From the cell containing the given text, extract its center point as [x, y] coordinate. 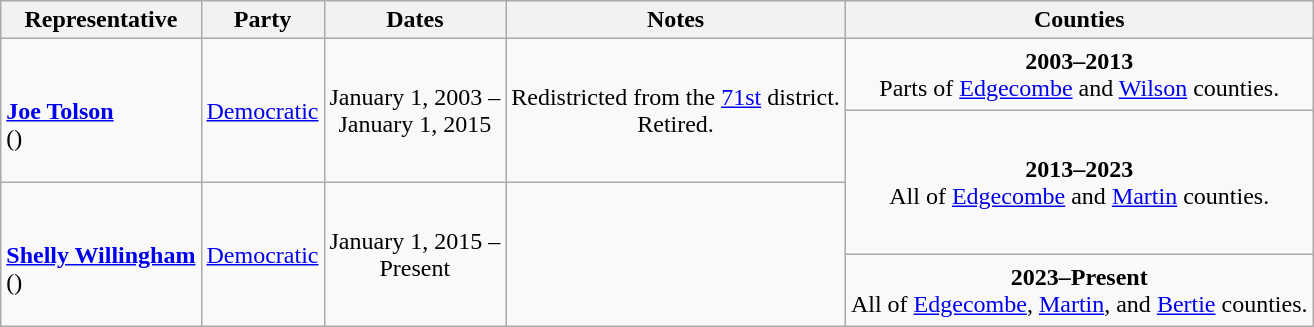
January 1, 2015 – Present [415, 255]
2003–2013 Parts of Edgecombe and Wilson counties. [1079, 75]
Notes [676, 20]
Shelly Willingham() [101, 255]
Counties [1079, 20]
Joe Tolson() [101, 111]
Redistricted from the 71st district. Retired. [676, 111]
2023–Present All of Edgecombe, Martin, and Bertie counties. [1079, 291]
Party [262, 20]
2013–2023 All of Edgecombe and Martin counties. [1079, 183]
January 1, 2003 – January 1, 2015 [415, 111]
Dates [415, 20]
Representative [101, 20]
